Return (X, Y) of the center of cell containing provided text 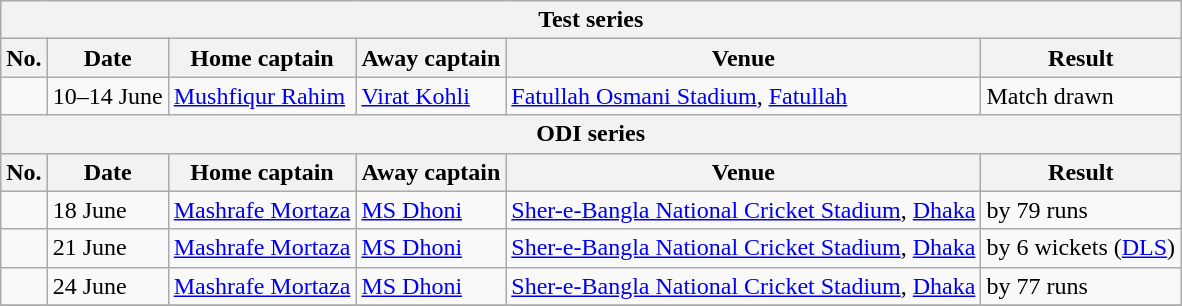
21 June (108, 248)
10–14 June (108, 96)
Match drawn (1081, 96)
by 6 wickets (DLS) (1081, 248)
Mushfiqur Rahim (262, 96)
by 77 runs (1081, 286)
Fatullah Osmani Stadium, Fatullah (744, 96)
ODI series (591, 134)
by 79 runs (1081, 210)
24 June (108, 286)
Test series (591, 20)
Virat Kohli (431, 96)
18 June (108, 210)
